Search for the cell housing the specified text and yield its (X, Y) center coordinate. 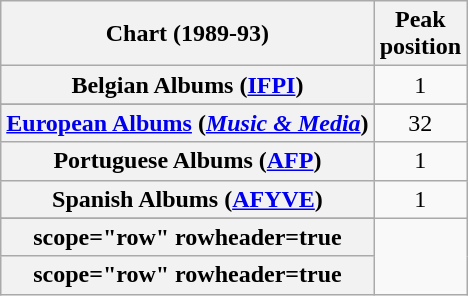
32 (420, 123)
Spanish Albums (AFYVE) (188, 199)
Peakposition (420, 34)
Chart (1989-93) (188, 34)
Belgian Albums (IFPI) (188, 85)
Portuguese Albums (AFP) (188, 161)
European Albums (Music & Media) (188, 123)
